Pinpoint the cell where the given text exists, returning its (X, Y) midpoint coordinate. 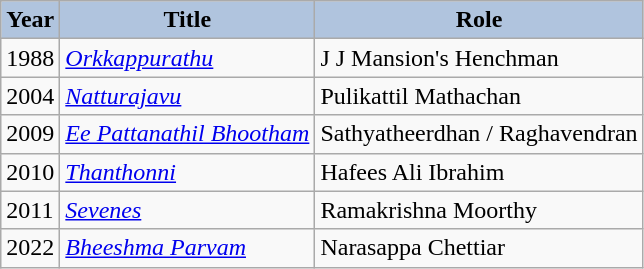
Natturajavu (188, 96)
Sathyatheerdhan / Raghavendran (479, 134)
2010 (30, 172)
2011 (30, 210)
Role (479, 20)
Pulikattil Mathachan (479, 96)
Year (30, 20)
Title (188, 20)
J J Mansion's Henchman (479, 58)
2009 (30, 134)
Sevenes (188, 210)
Narasappa Chettiar (479, 248)
2022 (30, 248)
Ee Pattanathil Bhootham (188, 134)
Thanthonni (188, 172)
2004 (30, 96)
Bheeshma Parvam (188, 248)
Ramakrishna Moorthy (479, 210)
1988 (30, 58)
Hafees Ali Ibrahim (479, 172)
Orkkappurathu (188, 58)
